Identify which cell holds the provided text, then report its [x, y] central coordinate. 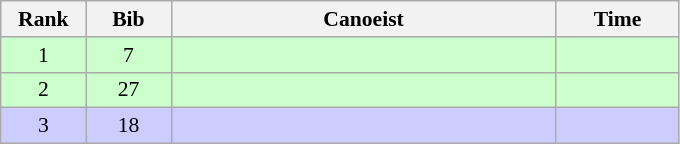
Time [618, 19]
3 [44, 126]
7 [128, 55]
Bib [128, 19]
27 [128, 90]
Rank [44, 19]
1 [44, 55]
2 [44, 90]
18 [128, 126]
Canoeist [364, 19]
